Locate the cell with the specified text and output its [X, Y] center coordinate. 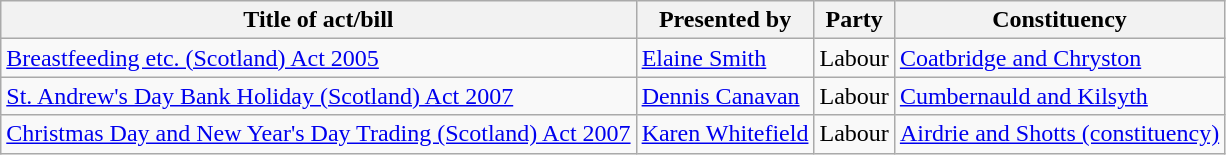
Breastfeeding etc. (Scotland) Act 2005 [318, 58]
Constituency [1059, 20]
Airdrie and Shotts (constituency) [1059, 134]
Dennis Canavan [725, 96]
Presented by [725, 20]
Coatbridge and Chryston [1059, 58]
St. Andrew's Day Bank Holiday (Scotland) Act 2007 [318, 96]
Karen Whitefield [725, 134]
Elaine Smith [725, 58]
Christmas Day and New Year's Day Trading (Scotland) Act 2007 [318, 134]
Cumbernauld and Kilsyth [1059, 96]
Title of act/bill [318, 20]
Party [854, 20]
